Identify which cell holds the provided text, then report its [X, Y] central coordinate. 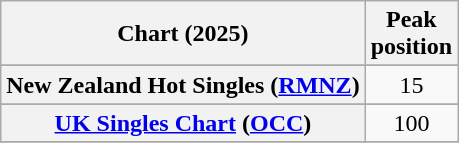
100 [411, 123]
15 [411, 85]
Peakposition [411, 34]
UK Singles Chart (OCC) [183, 123]
Chart (2025) [183, 34]
New Zealand Hot Singles (RMNZ) [183, 85]
